Output the [x, y] coordinate of the center of the cell containing the given text.  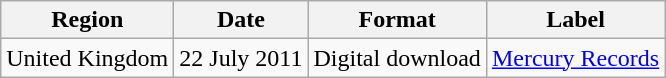
Label [575, 20]
22 July 2011 [241, 58]
Mercury Records [575, 58]
Date [241, 20]
United Kingdom [88, 58]
Format [397, 20]
Digital download [397, 58]
Region [88, 20]
